Search for the cell housing the specified text and yield its [X, Y] center coordinate. 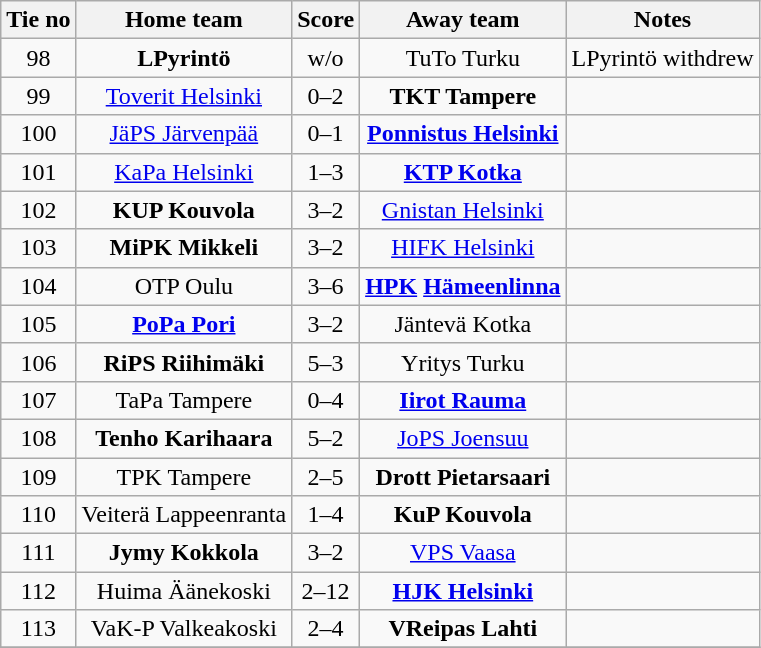
100 [38, 134]
KTP Kotka [463, 172]
5–2 [326, 438]
TuTo Turku [463, 58]
0–4 [326, 400]
KUP Kouvola [184, 210]
1–3 [326, 172]
OTP Oulu [184, 286]
Tenho Karihaara [184, 438]
3–6 [326, 286]
HJK Helsinki [463, 591]
HIFK Helsinki [463, 248]
108 [38, 438]
106 [38, 362]
113 [38, 629]
TPK Tampere [184, 477]
w/o [326, 58]
Yritys Turku [463, 362]
Tie no [38, 20]
Huima Äänekoski [184, 591]
VaK-P Valkeakoski [184, 629]
5–3 [326, 362]
JoPS Joensuu [463, 438]
111 [38, 553]
112 [38, 591]
0–1 [326, 134]
LPyrintö [184, 58]
Score [326, 20]
KuP Kouvola [463, 515]
102 [38, 210]
Ponnistus Helsinki [463, 134]
Jäntevä Kotka [463, 324]
Drott Pietarsaari [463, 477]
105 [38, 324]
2–12 [326, 591]
Toverit Helsinki [184, 96]
1–4 [326, 515]
MiPK Mikkeli [184, 248]
Iirot Rauma [463, 400]
110 [38, 515]
2–5 [326, 477]
VReipas Lahti [463, 629]
TaPa Tampere [184, 400]
99 [38, 96]
98 [38, 58]
Veiterä Lappeenranta [184, 515]
0–2 [326, 96]
2–4 [326, 629]
103 [38, 248]
107 [38, 400]
TKT Tampere [463, 96]
Away team [463, 20]
RiPS Riihimäki [184, 362]
PoPa Pori [184, 324]
101 [38, 172]
Home team [184, 20]
104 [38, 286]
Gnistan Helsinki [463, 210]
JäPS Järvenpää [184, 134]
Notes [662, 20]
LPyrintö withdrew [662, 58]
109 [38, 477]
Jymy Kokkola [184, 553]
KaPa Helsinki [184, 172]
VPS Vaasa [463, 553]
HPK Hämeenlinna [463, 286]
